Output the (X, Y) coordinate of the center of the cell containing the given text.  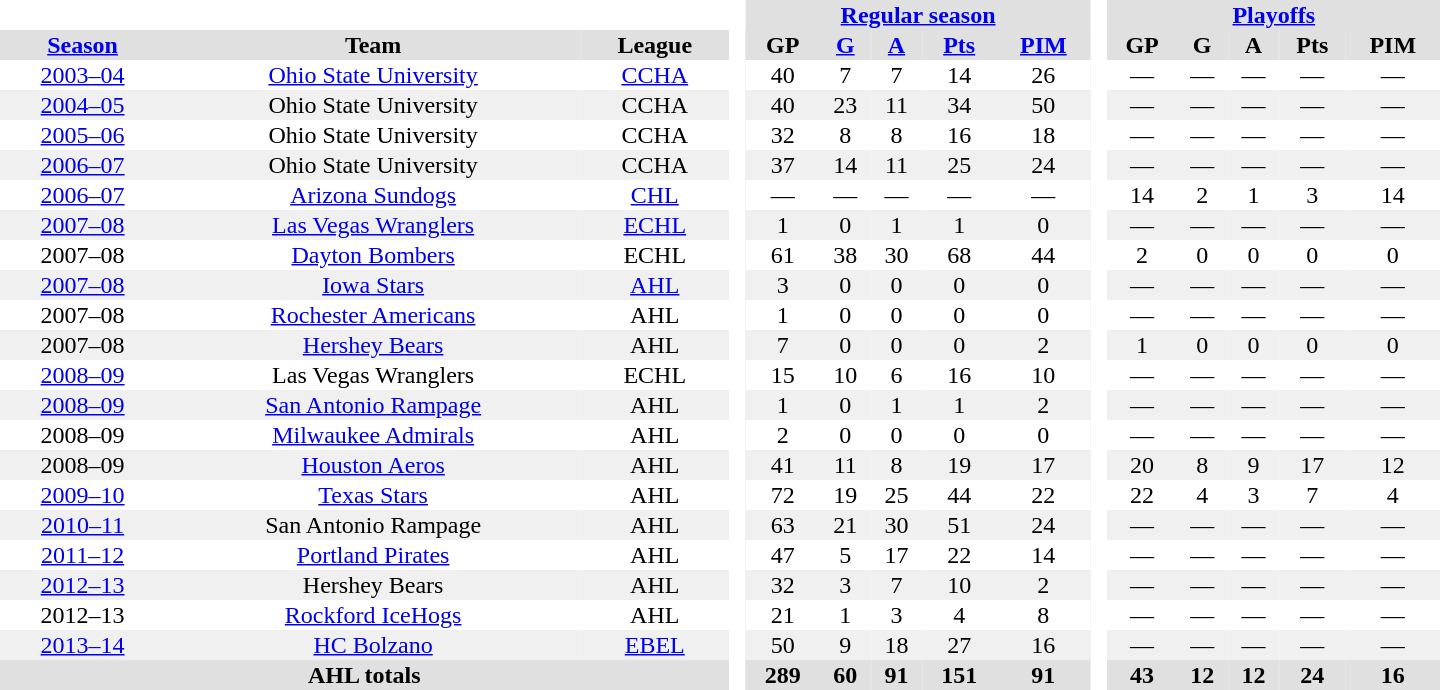
Season (82, 45)
26 (1043, 75)
Playoffs (1274, 15)
Arizona Sundogs (373, 195)
Regular season (918, 15)
Rochester Americans (373, 315)
2010–11 (82, 525)
47 (783, 555)
AHL totals (364, 675)
63 (783, 525)
38 (846, 255)
72 (783, 495)
Houston Aeros (373, 465)
20 (1142, 465)
68 (959, 255)
2009–10 (82, 495)
Milwaukee Admirals (373, 435)
League (654, 45)
Portland Pirates (373, 555)
HC Bolzano (373, 645)
2004–05 (82, 105)
EBEL (654, 645)
61 (783, 255)
6 (896, 375)
2003–04 (82, 75)
Dayton Bombers (373, 255)
Texas Stars (373, 495)
Rockford IceHogs (373, 615)
27 (959, 645)
Team (373, 45)
34 (959, 105)
151 (959, 675)
2005–06 (82, 135)
60 (846, 675)
41 (783, 465)
5 (846, 555)
43 (1142, 675)
15 (783, 375)
51 (959, 525)
289 (783, 675)
2013–14 (82, 645)
2011–12 (82, 555)
Iowa Stars (373, 285)
CHL (654, 195)
37 (783, 165)
23 (846, 105)
